Identify which cell holds the provided text, then report its (x, y) central coordinate. 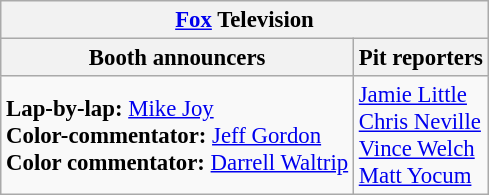
Booth announcers (178, 58)
Lap-by-lap: Mike JoyColor-commentator: Jeff GordonColor commentator: Darrell Waltrip (178, 136)
Jamie LittleChris NevilleVince WelchMatt Yocum (420, 136)
Fox Television (245, 20)
Pit reporters (420, 58)
